Provide the (x, y) coordinate of the cell's center where the given text is located.  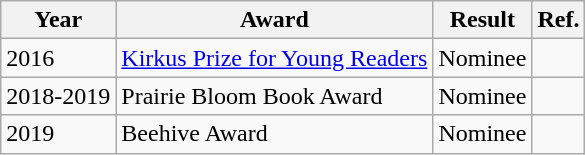
Prairie Bloom Book Award (274, 96)
Beehive Award (274, 134)
2018-2019 (58, 96)
Result (482, 20)
Year (58, 20)
Ref. (558, 20)
2019 (58, 134)
Kirkus Prize for Young Readers (274, 58)
2016 (58, 58)
Award (274, 20)
